Identify which cell holds the provided text, then report its [x, y] central coordinate. 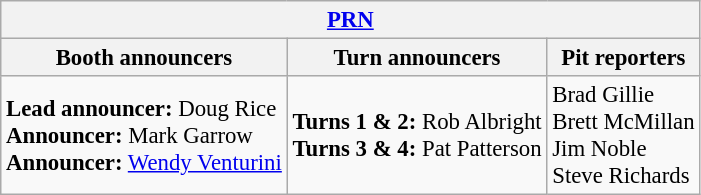
Turn announcers [417, 58]
Brad GillieBrett McMillanJim NobleSteve Richards [624, 136]
Booth announcers [144, 58]
Turns 1 & 2: Rob AlbrightTurns 3 & 4: Pat Patterson [417, 136]
Lead announcer: Doug RiceAnnouncer: Mark GarrowAnnouncer: Wendy Venturini [144, 136]
PRN [350, 20]
Pit reporters [624, 58]
